Scan for the cell matching the given text and deliver its (X, Y) coordinate at center. 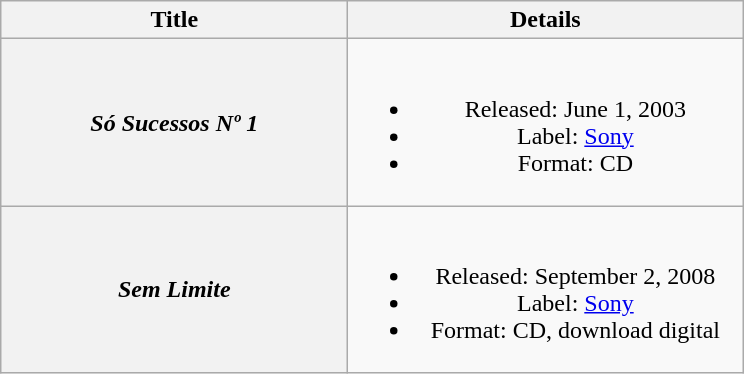
Released: June 1, 2003Label: SonyFormat: CD (546, 122)
Sem Limite (174, 290)
Só Sucessos Nº 1 (174, 122)
Released: September 2, 2008Label: SonyFormat: CD, download digital (546, 290)
Details (546, 20)
Title (174, 20)
